Extract the (x, y) coordinate from the center of the cell holding the provided text.  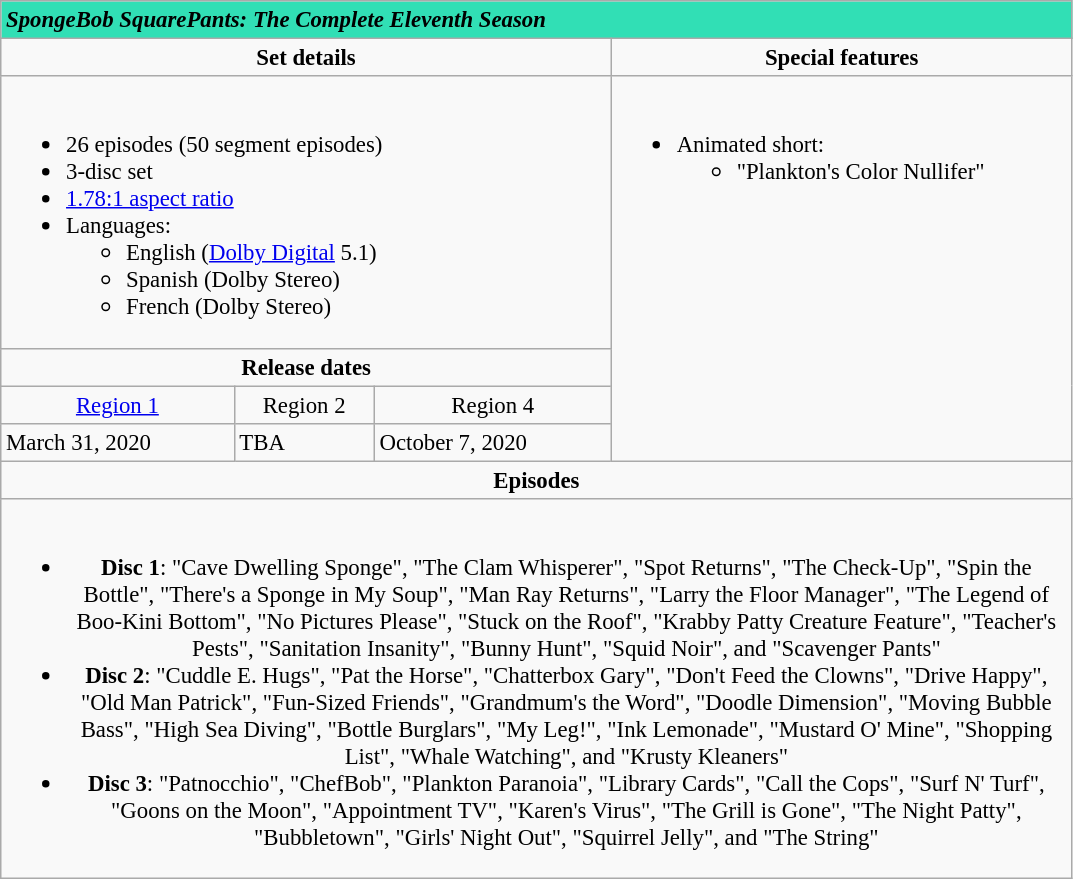
Release dates (306, 367)
SpongeBob SquarePants: The Complete Eleventh Season (536, 20)
TBA (304, 442)
Region 4 (492, 405)
Episodes (536, 480)
Region 1 (118, 405)
Animated short:"Plankton's Color Nullifer" (842, 268)
October 7, 2020 (492, 442)
March 31, 2020 (118, 442)
Region 2 (304, 405)
Set details (306, 58)
26 episodes (50 segment episodes)3-disc set1.78:1 aspect ratioLanguages:English (Dolby Digital 5.1)Spanish (Dolby Stereo)French (Dolby Stereo) (306, 212)
Special features (842, 58)
